Return the [x, y] coordinate for the center point of the cell that contains the specified text.  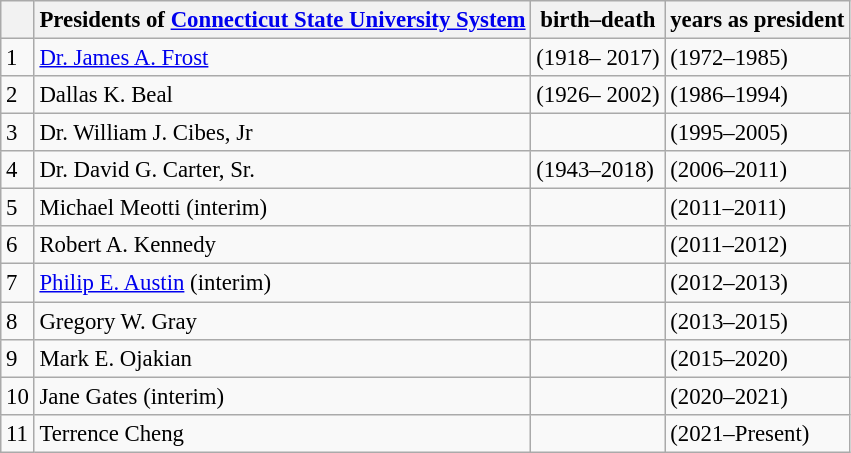
1 [18, 58]
4 [18, 170]
Terrence Cheng [282, 433]
Michael Meotti (interim) [282, 208]
Dr. David G. Carter, Sr. [282, 170]
Dr. William J. Cibes, Jr [282, 133]
(2006–2011) [758, 170]
(2011–2012) [758, 245]
(1918– 2017) [598, 58]
(2013–2015) [758, 321]
(1986–1994) [758, 95]
Jane Gates (interim) [282, 396]
Mark E. Ojakian [282, 358]
10 [18, 396]
Presidents of Connecticut State University System [282, 20]
11 [18, 433]
Dr. James A. Frost [282, 58]
(2011–2011) [758, 208]
2 [18, 95]
(2020–2021) [758, 396]
3 [18, 133]
Gregory W. Gray [282, 321]
Robert A. Kennedy [282, 245]
5 [18, 208]
Philip E. Austin (interim) [282, 283]
years as president [758, 20]
birth–death [598, 20]
(1972–1985) [758, 58]
9 [18, 358]
(2021–Present) [758, 433]
(1943–2018) [598, 170]
Dallas K. Beal [282, 95]
(2012–2013) [758, 283]
(1926– 2002) [598, 95]
8 [18, 321]
6 [18, 245]
(1995–2005) [758, 133]
7 [18, 283]
(2015–2020) [758, 358]
